Output the [X, Y] coordinate of the center of the cell containing the given text.  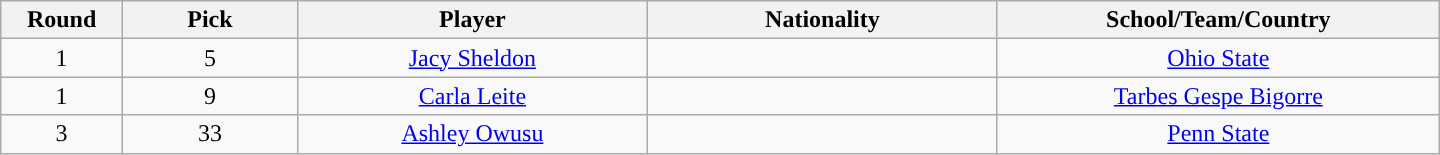
Carla Leite [472, 96]
Ohio State [1218, 58]
Ashley Owusu [472, 134]
5 [210, 58]
Round [62, 20]
Tarbes Gespe Bigorre [1218, 96]
3 [62, 134]
33 [210, 134]
School/Team/Country [1218, 20]
Penn State [1218, 134]
Jacy Sheldon [472, 58]
Nationality [822, 20]
Pick [210, 20]
9 [210, 96]
Player [472, 20]
